Locate the cell with the specified text and output its (x, y) center coordinate. 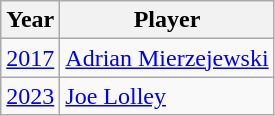
Joe Lolley (167, 96)
Adrian Mierzejewski (167, 58)
Year (30, 20)
2017 (30, 58)
Player (167, 20)
2023 (30, 96)
